Determine the [X, Y] coordinate at the center of the cell enclosing the given text.  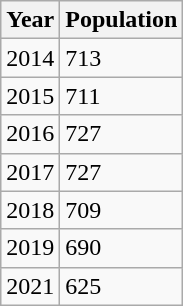
713 [122, 58]
2018 [30, 210]
Year [30, 20]
2017 [30, 172]
709 [122, 210]
625 [122, 286]
690 [122, 248]
711 [122, 96]
2019 [30, 248]
2016 [30, 134]
2015 [30, 96]
Population [122, 20]
2021 [30, 286]
2014 [30, 58]
